Output the [X, Y] coordinate of the center of the cell containing the given text.  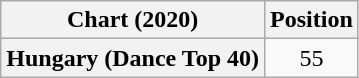
Hungary (Dance Top 40) [133, 58]
Position [312, 20]
Chart (2020) [133, 20]
55 [312, 58]
